Provide the (X, Y) coordinate of the cell's center where the given text is located.  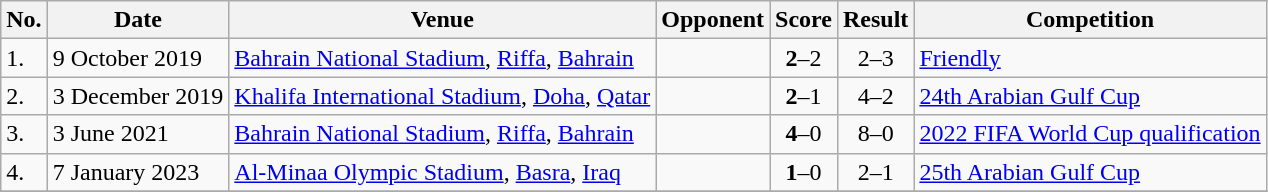
3 June 2021 (138, 134)
8–0 (875, 134)
1. (24, 58)
Date (138, 20)
4–0 (804, 134)
Result (875, 20)
7 January 2023 (138, 172)
1–0 (804, 172)
4–2 (875, 96)
25th Arabian Gulf Cup (1090, 172)
Venue (442, 20)
24th Arabian Gulf Cup (1090, 96)
2022 FIFA World Cup qualification (1090, 134)
Al-Minaa Olympic Stadium, Basra, Iraq (442, 172)
Khalifa International Stadium, Doha, Qatar (442, 96)
3 December 2019 (138, 96)
2. (24, 96)
No. (24, 20)
Opponent (713, 20)
Friendly (1090, 58)
2–3 (875, 58)
3. (24, 134)
Score (804, 20)
2–2 (804, 58)
4. (24, 172)
Competition (1090, 20)
9 October 2019 (138, 58)
